For the text-containing cell, return its midpoint in [x, y] coordinate format. 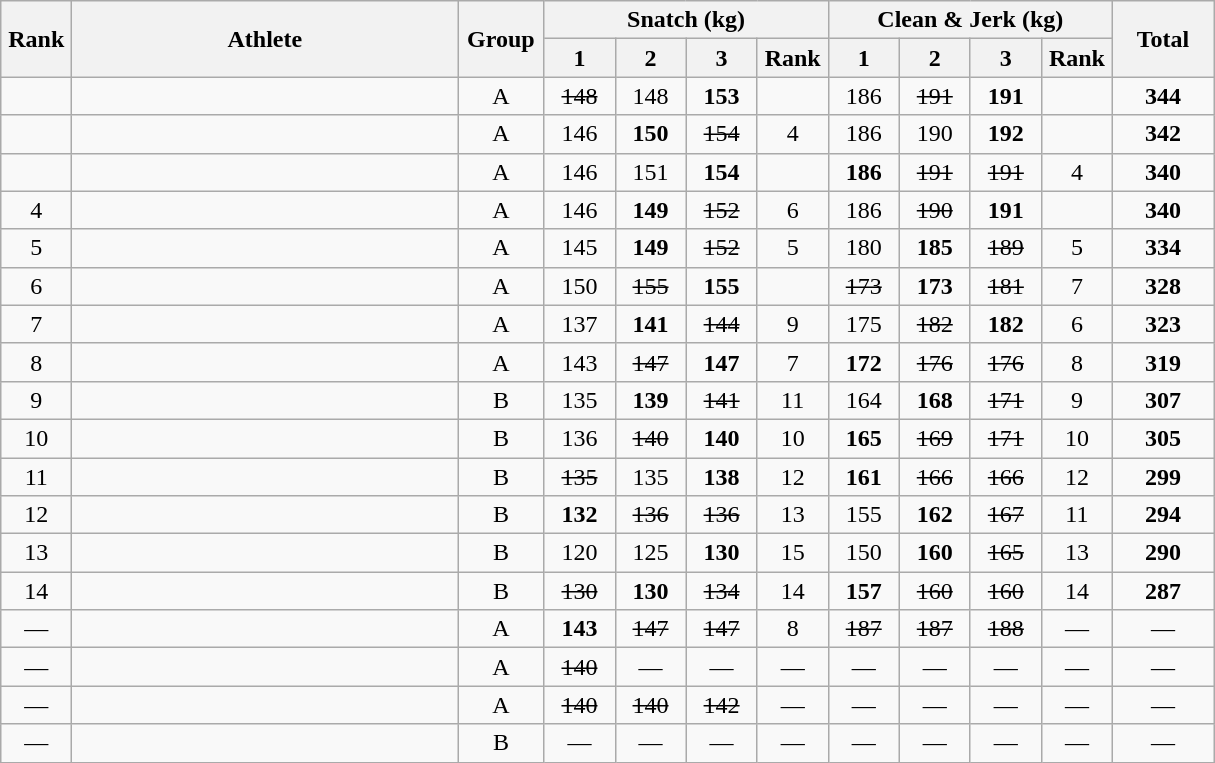
294 [1162, 515]
181 [1006, 286]
169 [934, 438]
189 [1006, 248]
192 [1006, 134]
164 [864, 400]
344 [1162, 96]
132 [580, 515]
305 [1162, 438]
Total [1162, 39]
161 [864, 477]
120 [580, 553]
168 [934, 400]
134 [722, 591]
290 [1162, 553]
153 [722, 96]
145 [580, 248]
167 [1006, 515]
172 [864, 362]
157 [864, 591]
162 [934, 515]
125 [650, 553]
142 [722, 705]
139 [650, 400]
323 [1162, 324]
175 [864, 324]
342 [1162, 134]
137 [580, 324]
299 [1162, 477]
319 [1162, 362]
Snatch (kg) [686, 20]
Group [501, 39]
144 [722, 324]
287 [1162, 591]
Clean & Jerk (kg) [970, 20]
138 [722, 477]
185 [934, 248]
Athlete [265, 39]
188 [1006, 629]
328 [1162, 286]
307 [1162, 400]
15 [792, 553]
334 [1162, 248]
180 [864, 248]
151 [650, 172]
